From the cell containing the given text, extract its center point as (X, Y) coordinate. 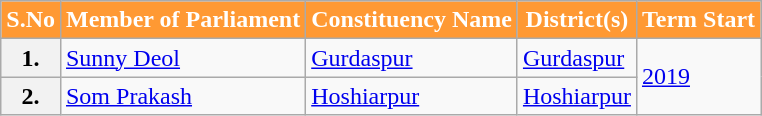
2. (31, 96)
District(s) (576, 20)
Sunny Deol (182, 58)
Som Prakash (182, 96)
Constituency Name (412, 20)
2019 (698, 77)
Term Start (698, 20)
Member of Parliament (182, 20)
1. (31, 58)
S.No (31, 20)
